Locate the cell with the specified text and output its (x, y) center coordinate. 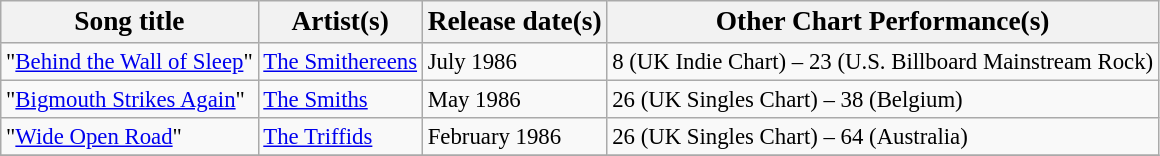
The Triffids (340, 137)
"Behind the Wall of Sleep" (130, 62)
May 1986 (514, 100)
Release date(s) (514, 22)
February 1986 (514, 137)
8 (UK Indie Chart) – 23 (U.S. Billboard Mainstream Rock) (883, 62)
The Smithereens (340, 62)
Other Chart Performance(s) (883, 22)
26 (UK Singles Chart) – 64 (Australia) (883, 137)
Song title (130, 22)
"Bigmouth Strikes Again" (130, 100)
The Smiths (340, 100)
26 (UK Singles Chart) – 38 (Belgium) (883, 100)
"Wide Open Road" (130, 137)
Artist(s) (340, 22)
July 1986 (514, 62)
